Search for the cell housing the specified text and yield its (x, y) center coordinate. 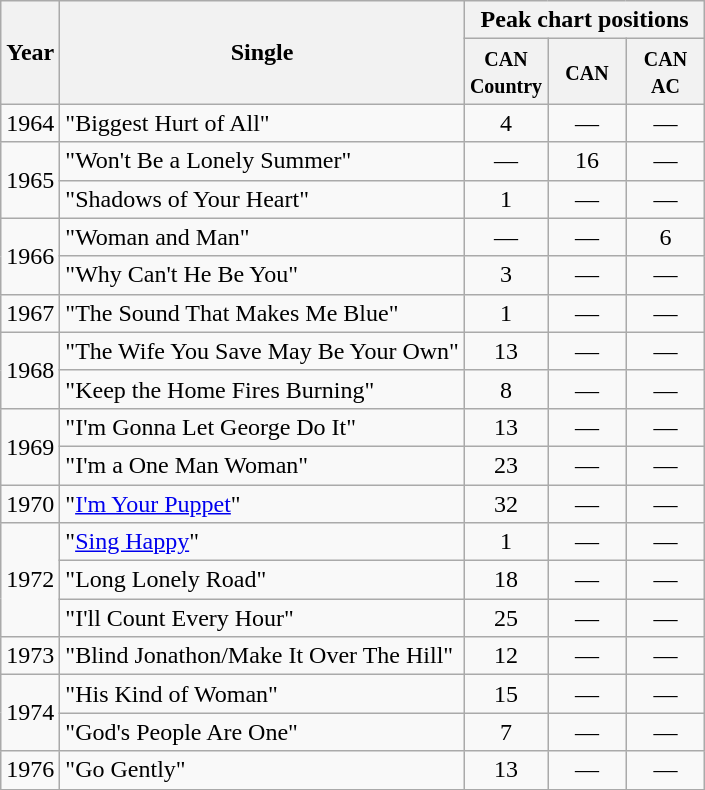
3 (506, 275)
"The Sound That Makes Me Blue" (262, 313)
"The Wife You Save May Be Your Own" (262, 351)
1968 (30, 370)
32 (506, 503)
4 (506, 123)
"Shadows of Your Heart" (262, 199)
7 (506, 732)
1967 (30, 313)
1973 (30, 656)
"I'm Gonna Let George Do It" (262, 427)
"Keep the Home Fires Burning" (262, 389)
1969 (30, 446)
1974 (30, 713)
"Go Gently" (262, 770)
CAN AC (666, 72)
"Biggest Hurt of All" (262, 123)
1966 (30, 256)
25 (506, 618)
"Long Lonely Road" (262, 580)
"Woman and Man" (262, 237)
1970 (30, 503)
23 (506, 465)
1964 (30, 123)
"Blind Jonathon/Make It Over The Hill" (262, 656)
"I'm a One Man Woman" (262, 465)
Peak chart positions (584, 20)
"God's People Are One" (262, 732)
1972 (30, 580)
CAN Country (506, 72)
15 (506, 694)
1965 (30, 180)
CAN (588, 72)
1976 (30, 770)
12 (506, 656)
"Sing Happy" (262, 542)
"I'll Count Every Hour" (262, 618)
8 (506, 389)
"I'm Your Puppet" (262, 503)
6 (666, 237)
Year (30, 52)
"His Kind of Woman" (262, 694)
16 (588, 161)
18 (506, 580)
"Why Can't He Be You" (262, 275)
"Won't Be a Lonely Summer" (262, 161)
Single (262, 52)
